Identify which cell holds the provided text, then report its [X, Y] central coordinate. 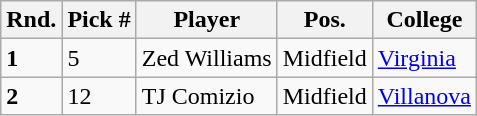
Zed Williams [206, 58]
12 [99, 96]
Player [206, 20]
College [424, 20]
2 [32, 96]
Villanova [424, 96]
TJ Comizio [206, 96]
Virginia [424, 58]
1 [32, 58]
Pick # [99, 20]
Pos. [324, 20]
Rnd. [32, 20]
5 [99, 58]
